Return [X, Y] of the center of cell containing provided text 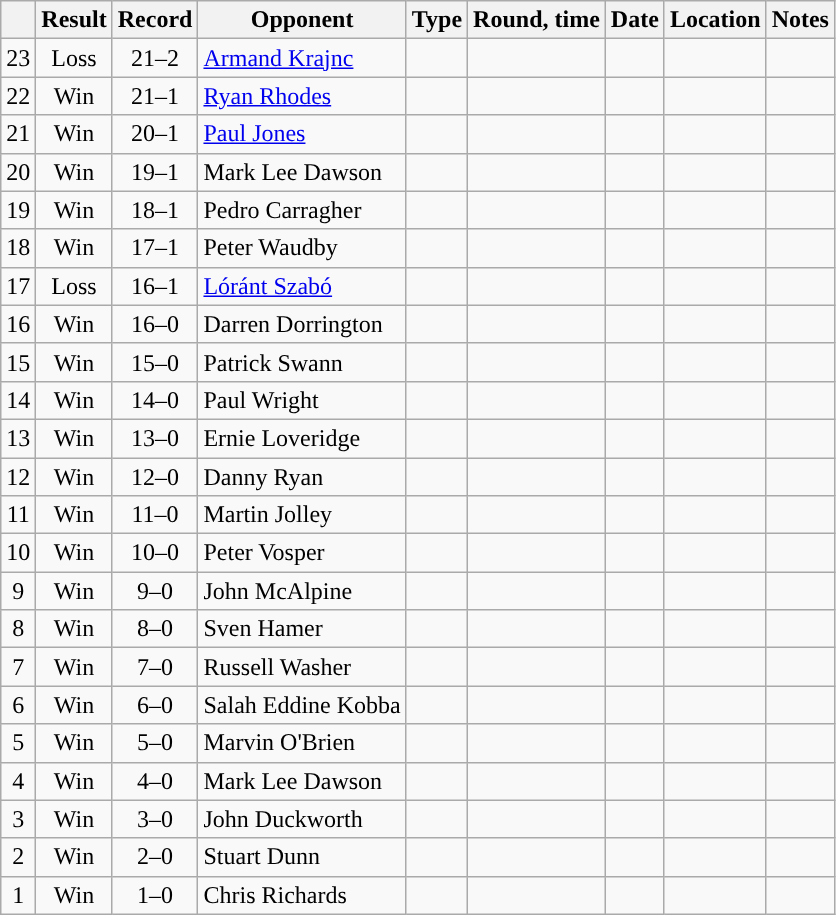
10 [18, 553]
2 [18, 857]
5 [18, 743]
Date [634, 20]
Lóránt Szabó [302, 286]
2–0 [155, 857]
Ryan Rhodes [302, 96]
Paul Jones [302, 134]
Darren Dorrington [302, 324]
Martin Jolley [302, 515]
Danny Ryan [302, 477]
Armand Krajnc [302, 58]
4 [18, 781]
Location [715, 20]
8–0 [155, 629]
Marvin O'Brien [302, 743]
Patrick Swann [302, 362]
6–0 [155, 705]
20 [18, 172]
20–1 [155, 134]
21 [18, 134]
23 [18, 58]
Ernie Loveridge [302, 438]
16–0 [155, 324]
18–1 [155, 210]
18 [18, 248]
Peter Waudby [302, 248]
14 [18, 400]
9 [18, 591]
Sven Hamer [302, 629]
17–1 [155, 248]
John McAlpine [302, 591]
6 [18, 705]
15–0 [155, 362]
14–0 [155, 400]
Round, time [537, 20]
Peter Vosper [302, 553]
Record [155, 20]
22 [18, 96]
9–0 [155, 591]
11 [18, 515]
17 [18, 286]
Paul Wright [302, 400]
1 [18, 895]
13–0 [155, 438]
19 [18, 210]
15 [18, 362]
3 [18, 819]
Type [436, 20]
Chris Richards [302, 895]
10–0 [155, 553]
21–2 [155, 58]
8 [18, 629]
Result [74, 20]
3–0 [155, 819]
7 [18, 667]
12 [18, 477]
Salah Eddine Kobba [302, 705]
Pedro Carragher [302, 210]
19–1 [155, 172]
1–0 [155, 895]
7–0 [155, 667]
16 [18, 324]
12–0 [155, 477]
11–0 [155, 515]
Notes [800, 20]
Opponent [302, 20]
Russell Washer [302, 667]
21–1 [155, 96]
John Duckworth [302, 819]
Stuart Dunn [302, 857]
5–0 [155, 743]
13 [18, 438]
16–1 [155, 286]
4–0 [155, 781]
